Output the (x, y) coordinate of the center of the cell containing the given text.  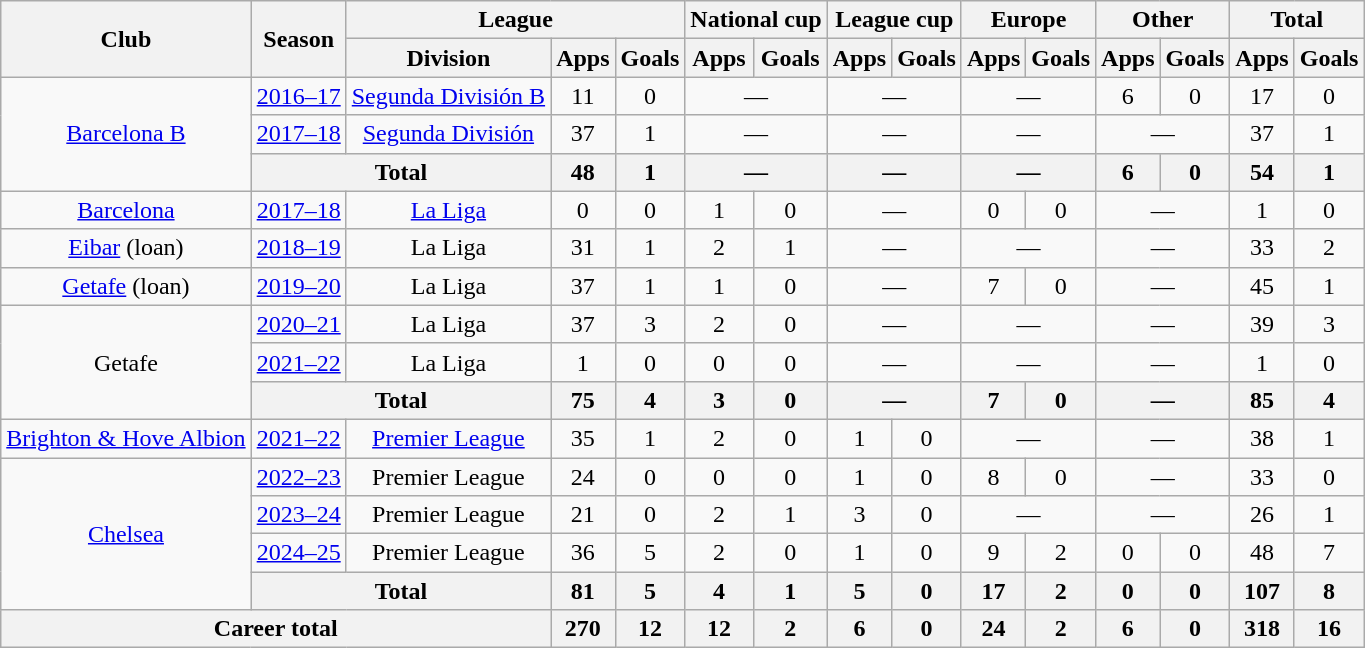
National cup (756, 20)
Getafe (126, 362)
League (516, 20)
Brighton & Hove Albion (126, 438)
36 (583, 553)
Getafe (loan) (126, 286)
Barcelona B (126, 134)
54 (1262, 172)
2016–17 (298, 96)
31 (583, 248)
Europe (1028, 20)
2022–23 (298, 477)
9 (993, 553)
2023–24 (298, 515)
Club (126, 39)
81 (583, 591)
16 (1329, 629)
League cup (894, 20)
11 (583, 96)
318 (1262, 629)
75 (583, 400)
Season (298, 39)
2024–25 (298, 553)
35 (583, 438)
2019–20 (298, 286)
Division (448, 58)
38 (1262, 438)
Segunda División (448, 134)
39 (1262, 324)
85 (1262, 400)
Barcelona (126, 210)
21 (583, 515)
Chelsea (126, 534)
Other (1163, 20)
Eibar (loan) (126, 248)
26 (1262, 515)
2018–19 (298, 248)
Segunda División B (448, 96)
270 (583, 629)
Career total (276, 629)
45 (1262, 286)
107 (1262, 591)
2020–21 (298, 324)
